Identify which cell holds the provided text, then report its [x, y] central coordinate. 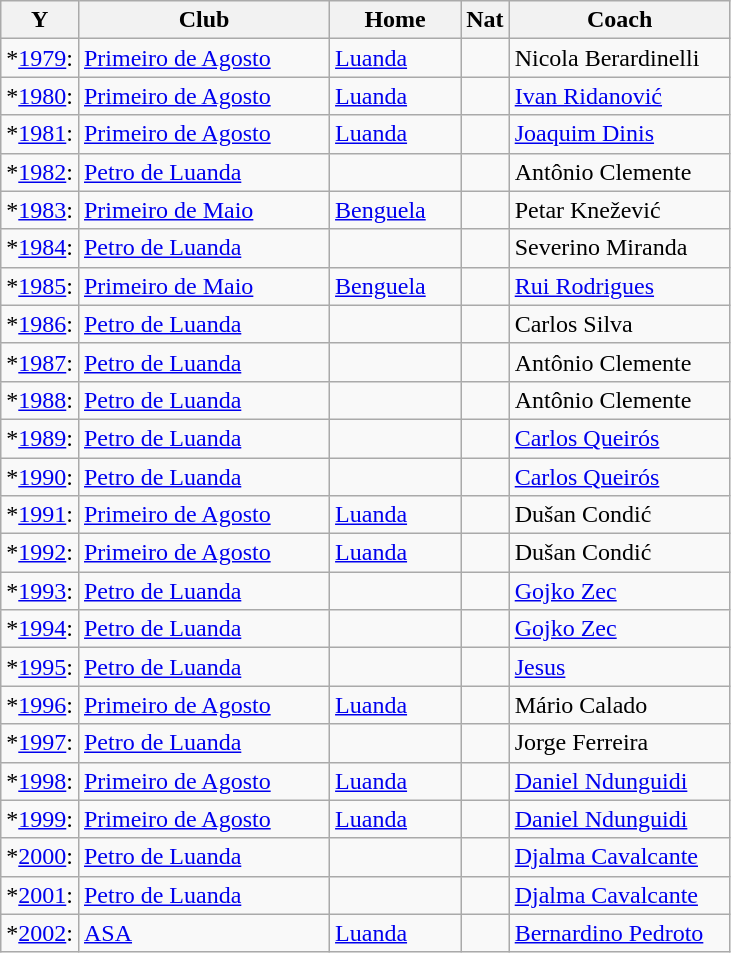
Home [396, 20]
Bernardino Pedroto [620, 933]
*1989: [40, 438]
Joaquim Dinis [620, 134]
*1991: [40, 515]
Nicola Berardinelli [620, 58]
*1995: [40, 667]
ASA [204, 933]
*1992: [40, 553]
*2000: [40, 857]
*2002: [40, 933]
Nat [486, 20]
Mário Calado [620, 705]
Club [204, 20]
*1983: [40, 210]
Y [40, 20]
*1997: [40, 743]
*1981: [40, 134]
*1986: [40, 324]
Jorge Ferreira [620, 743]
*1979: [40, 58]
*1990: [40, 477]
*1993: [40, 591]
Petar Knežević [620, 210]
Jesus [620, 667]
*1988: [40, 400]
Coach [620, 20]
*1987: [40, 362]
Ivan Ridanović [620, 96]
*1994: [40, 629]
*1999: [40, 819]
*1985: [40, 286]
*1982: [40, 172]
*1998: [40, 781]
*1996: [40, 705]
Severino Miranda [620, 248]
Rui Rodrigues [620, 286]
*1984: [40, 248]
*1980: [40, 96]
*2001: [40, 895]
Carlos Silva [620, 324]
